Pinpoint the cell where the given text exists, returning its (X, Y) midpoint coordinate. 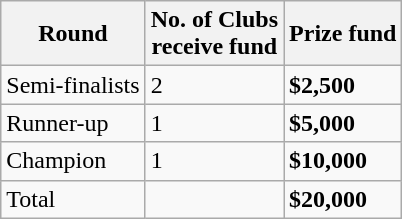
2 (214, 85)
Round (73, 34)
Champion (73, 161)
Prize fund (343, 34)
Semi-finalists (73, 85)
No. of Clubsreceive fund (214, 34)
$10,000 (343, 161)
Runner-up (73, 123)
$2,500 (343, 85)
Total (73, 199)
$20,000 (343, 199)
$5,000 (343, 123)
